Detect which cell encompasses the target text, then output its [x, y] center coordinate. 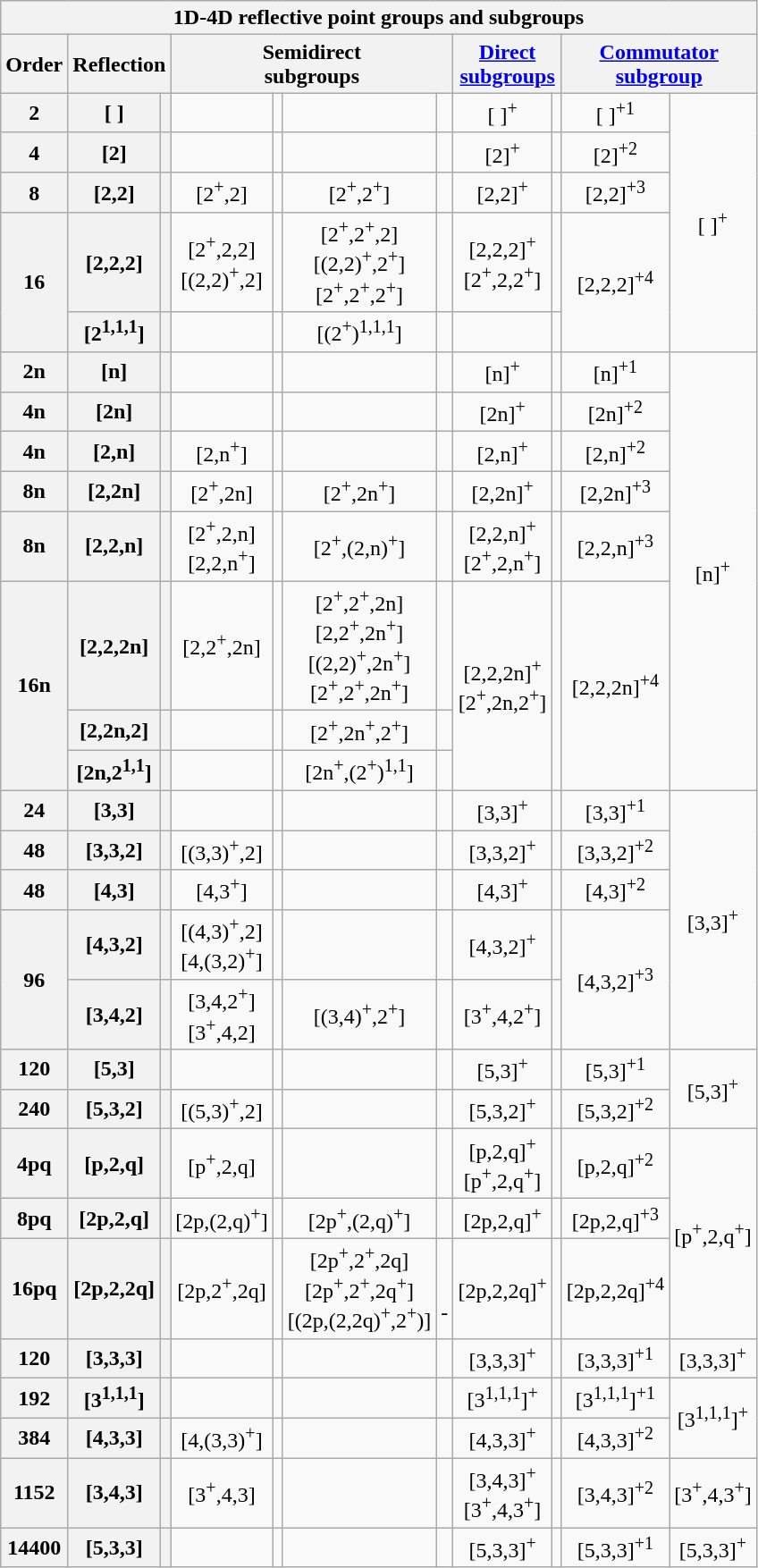
[3,4,3]+[3+,4,3+] [502, 1493]
8pq [34, 1219]
192 [34, 1398]
[p+,2,q+] [713, 1234]
[p,2,q] [114, 1164]
[2p+,2+,2q][2p+,2+,2q+][(2p,(2,2q)+,2+)] [359, 1289]
[p,2,q]+2 [615, 1164]
[(3,3)+,2] [222, 851]
[4,3,3]+2 [615, 1437]
[2,2,n]+[2+,2,n+] [502, 546]
[2,2]+ [502, 193]
[2n]+2 [615, 411]
240 [34, 1109]
[3,3,2] [114, 851]
16pq [34, 1289]
Commutatorsubgroup [659, 64]
- [445, 1289]
[ ] [114, 113]
[2,2,n] [114, 546]
[2,2n]+ [502, 492]
[4,3,2]+ [502, 945]
[2p,2,2q] [114, 1289]
[2+,2+] [359, 193]
[4,(3,3)+] [222, 1437]
[3,4,3]+2 [615, 1493]
[4,3]+2 [615, 890]
Reflection [120, 64]
4pq [34, 1164]
[2,2,2n] [114, 645]
[2,n] [114, 452]
[2+,(2,n)+] [359, 546]
[2p,2,q] [114, 1219]
[2,2] [114, 193]
16 [34, 282]
384 [34, 1437]
[3,3]+1 [615, 810]
[(2+)1,1,1] [359, 333]
[(5,3)+,2] [222, 1109]
[3,4,2+][3+,4,2] [222, 1015]
24 [34, 810]
[2+,2,2][(2,2)+,2] [222, 263]
[2]+ [502, 152]
[3,3,3]+1 [615, 1359]
Order [34, 64]
[2p,2,2q]+ [502, 1289]
[2+,2n+] [359, 492]
[2n] [114, 411]
[2p,2,2q]+4 [615, 1289]
[2,2n]+3 [615, 492]
[31,1,1] [114, 1398]
[3,3,2]+ [502, 851]
Directsubgroups [508, 64]
[4,3,3]+ [502, 1437]
96 [34, 980]
[2,2,n]+3 [615, 546]
4 [34, 152]
[2+,2n] [222, 492]
[4,3,2] [114, 945]
[2n+,(2+)1,1] [359, 771]
[3+,4,3+] [713, 1493]
[4,3,3] [114, 1437]
[2,2+,2n] [222, 645]
[2n,21,1] [114, 771]
[2,n]+ [502, 452]
[2n]+ [502, 411]
[2p,(2,q)+] [222, 1219]
[5,3]+1 [615, 1069]
[2,2,2n]+[2+,2n,2+] [502, 686]
[2+,2,n][2,2,n+] [222, 546]
Semidirectsubgroups [312, 64]
1D-4D reflective point groups and subgroups [379, 18]
[2,2,2n]+4 [615, 686]
[4,3,2]+3 [615, 980]
[5,3,3]+1 [615, 1548]
16n [34, 686]
[2]+2 [615, 152]
[3,3,2]+2 [615, 851]
1152 [34, 1493]
[2p,2,q]+3 [615, 1219]
[3,4,3] [114, 1493]
[2+,2] [222, 193]
2 [34, 113]
[31,1,1]+1 [615, 1398]
[5,3,3] [114, 1548]
[2] [114, 152]
[2p,2+,2q] [222, 1289]
[2p,2,q]+ [502, 1219]
[2,2n] [114, 492]
[4,3] [114, 890]
[n] [114, 372]
[2,2,2] [114, 263]
[5,3] [114, 1069]
[4,3]+ [502, 890]
[2+,2+,2n][2,2+,2n+][(2,2)+,2n+][2+,2+,2n+] [359, 645]
[2,2,2]+[2+,2,2+] [502, 263]
[p,2,q]+[p+,2,q+] [502, 1164]
[n]+1 [615, 372]
[3,3] [114, 810]
[3,4,2] [114, 1015]
[2p+,(2,q)+] [359, 1219]
[(3,4)+,2+] [359, 1015]
[3,3,3] [114, 1359]
[2+,2n+,2+] [359, 731]
[ ]+1 [615, 113]
[21,1,1] [114, 333]
[2,n+] [222, 452]
[(4,3)+,2][4,(3,2)+] [222, 945]
[3+,4,2+] [502, 1015]
8 [34, 193]
2n [34, 372]
[4,3+] [222, 890]
[5,3,2]+ [502, 1109]
[3+,4,3] [222, 1493]
[2,2]+3 [615, 193]
[2,2,2]+4 [615, 282]
14400 [34, 1548]
[2,n]+2 [615, 452]
[5,3,2] [114, 1109]
[p+,2,q] [222, 1164]
[5,3,2]+2 [615, 1109]
[2,2n,2] [114, 731]
[2+,2+,2][(2,2)+,2+][2+,2+,2+] [359, 263]
